Output the (X, Y) coordinate of the center of the cell containing the given text.  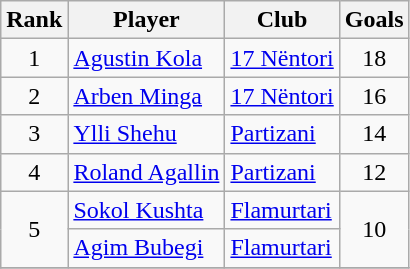
Goals (374, 20)
Agim Bubegi (146, 248)
Club (282, 20)
4 (34, 172)
Agustin Kola (146, 58)
18 (374, 58)
14 (374, 134)
Arben Minga (146, 96)
Rank (34, 20)
Sokol Kushta (146, 210)
10 (374, 229)
Ylli Shehu (146, 134)
Player (146, 20)
16 (374, 96)
5 (34, 229)
1 (34, 58)
Roland Agallin (146, 172)
2 (34, 96)
12 (374, 172)
3 (34, 134)
